Locate the cell with the specified text and output its (X, Y) center coordinate. 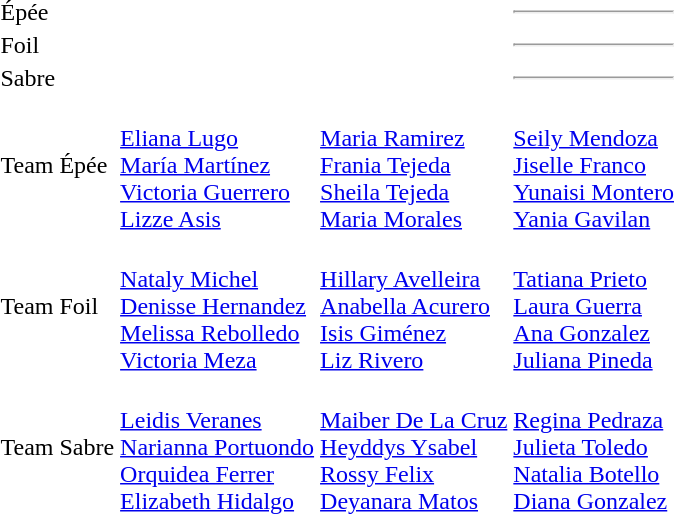
Maria RamirezFrania TejedaSheila TejedaMaria Morales (414, 165)
Eliana LugoMaría MartínezVictoria GuerreroLizze Asis (218, 165)
Nataly MichelDenisse HernandezMelissa RebolledoVictoria Meza (218, 306)
Hillary AvelleiraAnabella AcureroIsis GiménezLiz Rivero (414, 306)
